Detect which cell encompasses the target text, then output its (X, Y) center coordinate. 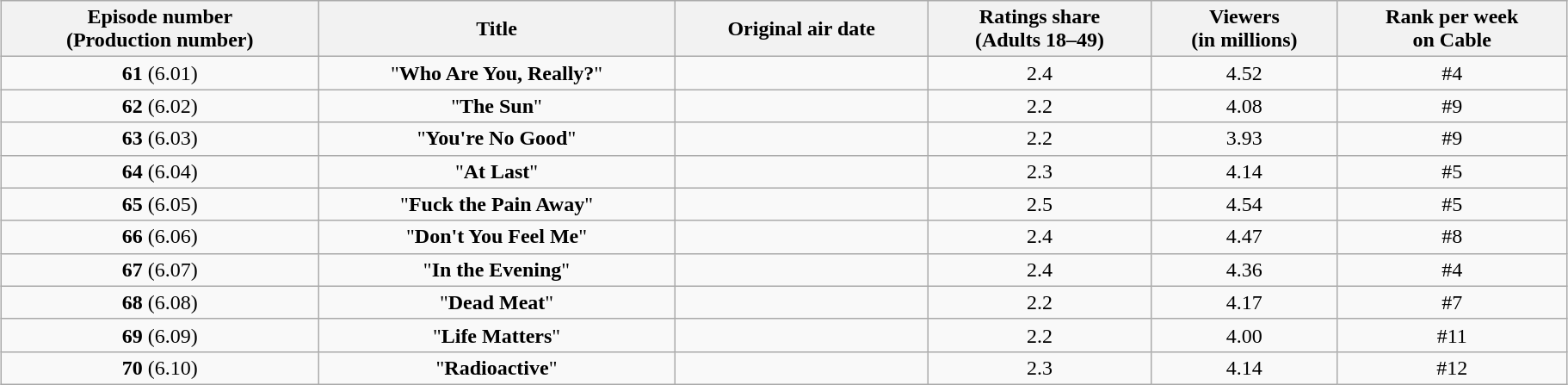
61 (6.01) (160, 73)
"Fuck the Pain Away" (497, 204)
"Life Matters" (497, 335)
4.00 (1244, 335)
65 (6.05) (160, 204)
"The Sun" (497, 106)
68 (6.08) (160, 302)
2.5 (1040, 204)
Viewers(in millions) (1244, 29)
4.36 (1244, 270)
Original air date (801, 29)
66 (6.06) (160, 237)
67 (6.07) (160, 270)
4.08 (1244, 106)
"You're No Good" (497, 139)
4.17 (1244, 302)
"Who Are You, Really?" (497, 73)
#8 (1452, 237)
#12 (1452, 368)
62 (6.02) (160, 106)
Title (497, 29)
64 (6.04) (160, 171)
Episode number(Production number) (160, 29)
"Don't You Feel Me" (497, 237)
#7 (1452, 302)
3.93 (1244, 139)
Rank per weekon Cable (1452, 29)
63 (6.03) (160, 139)
4.47 (1244, 237)
"In the Evening" (497, 270)
Ratings share(Adults 18–49) (1040, 29)
69 (6.09) (160, 335)
4.54 (1244, 204)
#11 (1452, 335)
"At Last" (497, 171)
4.52 (1244, 73)
"Dead Meat" (497, 302)
"Radioactive" (497, 368)
70 (6.10) (160, 368)
